Determine the [X, Y] coordinate at the center of the cell enclosing the given text.  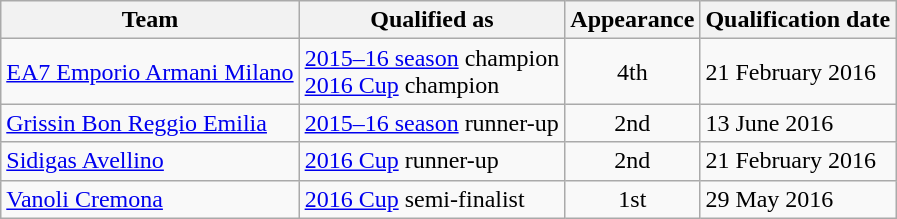
Qualified as [432, 20]
Vanoli Cremona [150, 199]
13 June 2016 [798, 123]
EA7 Emporio Armani Milano [150, 72]
2015–16 season champion2016 Cup champion [432, 72]
Qualification date [798, 20]
4th [632, 72]
Team [150, 20]
1st [632, 199]
29 May 2016 [798, 199]
2016 Cup semi-finalist [432, 199]
Sidigas Avellino [150, 161]
2016 Cup runner-up [432, 161]
2015–16 season runner-up [432, 123]
Appearance [632, 20]
Grissin Bon Reggio Emilia [150, 123]
